Find where the given text appears and provide that cell's center as [x, y] coordinate. 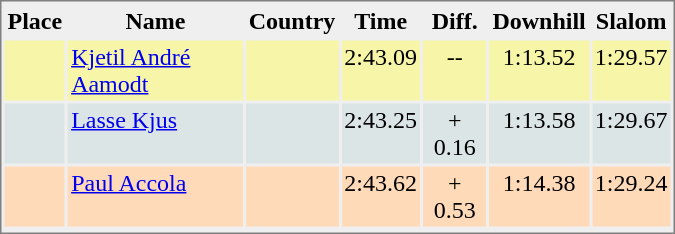
-- [454, 70]
Downhill [538, 20]
1:29.24 [632, 196]
Diff. [454, 20]
1:14.38 [538, 196]
2:43.09 [380, 70]
Place [34, 20]
Kjetil André Aamodt [156, 70]
Paul Accola [156, 196]
Country [292, 20]
Time [380, 20]
Name [156, 20]
2:43.62 [380, 196]
+ 0.53 [454, 196]
1:29.67 [632, 134]
1:13.58 [538, 134]
1:29.57 [632, 70]
Lasse Kjus [156, 134]
+ 0.16 [454, 134]
1:13.52 [538, 70]
2:43.25 [380, 134]
Slalom [632, 20]
